Output the (x, y) coordinate of the center of the cell containing the given text.  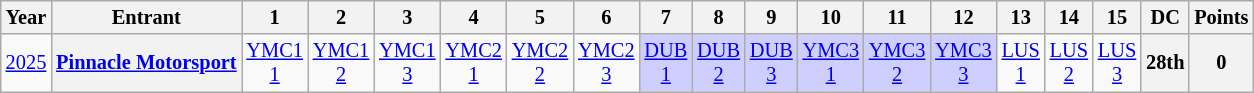
12 (963, 17)
DUB3 (772, 63)
YMC11 (275, 63)
4 (473, 17)
9 (772, 17)
YMC33 (963, 63)
YMC31 (831, 63)
Pinnacle Motorsport (146, 63)
YMC23 (606, 63)
LUS2 (1069, 63)
7 (666, 17)
YMC13 (407, 63)
15 (1117, 17)
YMC12 (341, 63)
DUB1 (666, 63)
DUB2 (718, 63)
LUS3 (1117, 63)
LUS1 (1021, 63)
13 (1021, 17)
Year (26, 17)
28th (1165, 63)
6 (606, 17)
1 (275, 17)
DC (1165, 17)
YMC32 (897, 63)
0 (1221, 63)
10 (831, 17)
2 (341, 17)
11 (897, 17)
Points (1221, 17)
Entrant (146, 17)
YMC22 (540, 63)
8 (718, 17)
5 (540, 17)
YMC21 (473, 63)
2025 (26, 63)
3 (407, 17)
14 (1069, 17)
